Extract the [x, y] coordinate from the center of the cell holding the provided text.  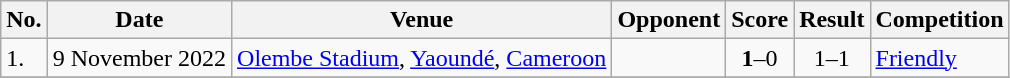
1. [24, 58]
Result [832, 20]
Opponent [669, 20]
Venue [422, 20]
Olembe Stadium, Yaoundé, Cameroon [422, 58]
No. [24, 20]
Competition [940, 20]
Score [760, 20]
9 November 2022 [139, 58]
Friendly [940, 58]
1–1 [832, 58]
Date [139, 20]
1–0 [760, 58]
